Scan for the cell matching the given text and deliver its (x, y) coordinate at center. 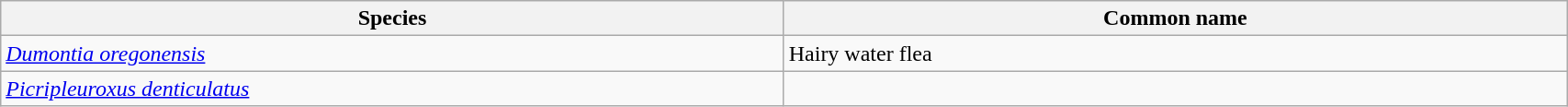
Picripleuroxus denticulatus (392, 89)
Common name (1175, 18)
Species (392, 18)
Hairy water flea (1175, 53)
Dumontia oregonensis (392, 53)
